Locate the cell with the specified text and output its [x, y] center coordinate. 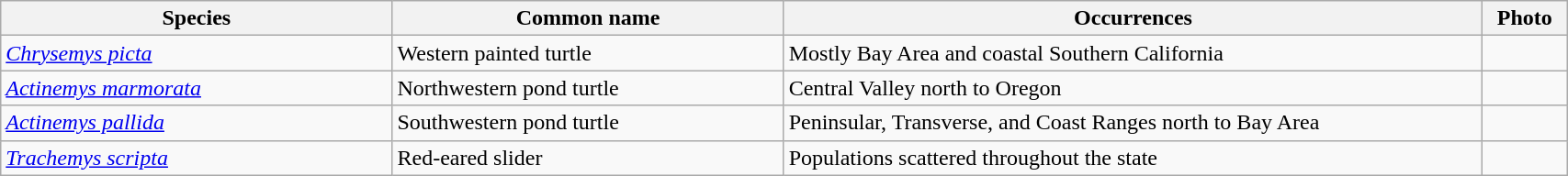
Southwestern pond turtle [588, 123]
Northwestern pond turtle [588, 88]
Common name [588, 18]
Actinemys marmorata [197, 88]
Western painted turtle [588, 53]
Photo [1525, 18]
Red-eared slider [588, 158]
Actinemys pallida [197, 123]
Populations scattered throughout the state [1134, 158]
Peninsular, Transverse, and Coast Ranges north to Bay Area [1134, 123]
Chrysemys picta [197, 53]
Species [197, 18]
Occurrences [1134, 18]
Mostly Bay Area and coastal Southern California [1134, 53]
Trachemys scripta [197, 158]
Central Valley north to Oregon [1134, 88]
